Provide the [x, y] coordinate of the cell's center where the given text is located.  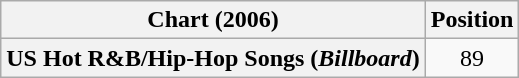
Position [472, 20]
89 [472, 58]
Chart (2006) [213, 20]
US Hot R&B/Hip-Hop Songs (Billboard) [213, 58]
